Find where the given text appears and provide that cell's center as [x, y] coordinate. 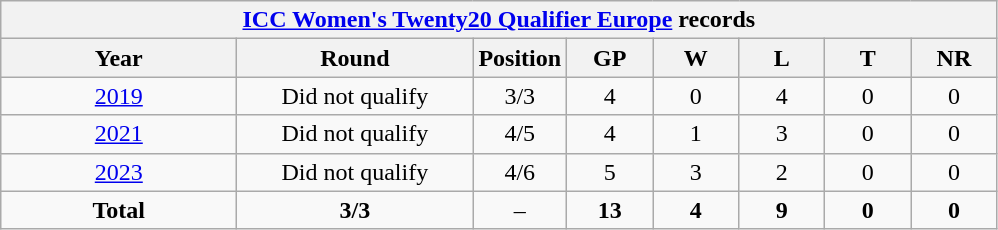
NR [954, 58]
2023 [119, 172]
4/5 [520, 134]
9 [782, 210]
ICC Women's Twenty20 Qualifier Europe records [499, 20]
GP [610, 58]
2 [782, 172]
13 [610, 210]
1 [696, 134]
5 [610, 172]
W [696, 58]
Round [355, 58]
4/6 [520, 172]
2021 [119, 134]
Position [520, 58]
T [868, 58]
– [520, 210]
Total [119, 210]
Year [119, 58]
2019 [119, 96]
L [782, 58]
